Identify which cell holds the provided text, then report its (X, Y) central coordinate. 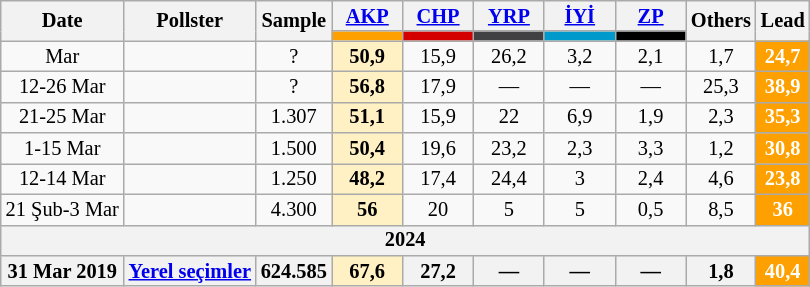
24,4 (508, 178)
17,4 (438, 178)
Date (62, 20)
0,5 (650, 210)
48,2 (368, 178)
24,7 (783, 56)
8,5 (721, 210)
56 (368, 210)
2,1 (650, 56)
Mar (62, 56)
YRP (508, 16)
20 (438, 210)
51,1 (368, 118)
4,6 (721, 178)
6,9 (580, 118)
Yerel seçimler (190, 270)
35,3 (783, 118)
1,7 (721, 56)
36 (783, 210)
23,8 (783, 178)
2024 (406, 240)
1,2 (721, 148)
Lead (783, 20)
50,4 (368, 148)
AKP (368, 16)
12-26 Mar (62, 86)
3,3 (650, 148)
1,8 (721, 270)
19,6 (438, 148)
Sample (294, 20)
1.500 (294, 148)
624.585 (294, 270)
12-14 Mar (62, 178)
38,9 (783, 86)
22 (508, 118)
17,9 (438, 86)
3 (580, 178)
31 Mar 2019 (62, 270)
50,9 (368, 56)
Pollster (190, 20)
Others (721, 20)
2,4 (650, 178)
1,9 (650, 118)
21-25 Mar (62, 118)
56,8 (368, 86)
40,4 (783, 270)
27,2 (438, 270)
CHP (438, 16)
21 Şub-3 Mar (62, 210)
25,3 (721, 86)
İYİ (580, 16)
23,2 (508, 148)
1-15 Mar (62, 148)
ZP (650, 16)
3,2 (580, 56)
30,8 (783, 148)
26,2 (508, 56)
4.300 (294, 210)
67,6 (368, 270)
1.250 (294, 178)
1.307 (294, 118)
